Find where the given text appears and provide that cell's center as (X, Y) coordinate. 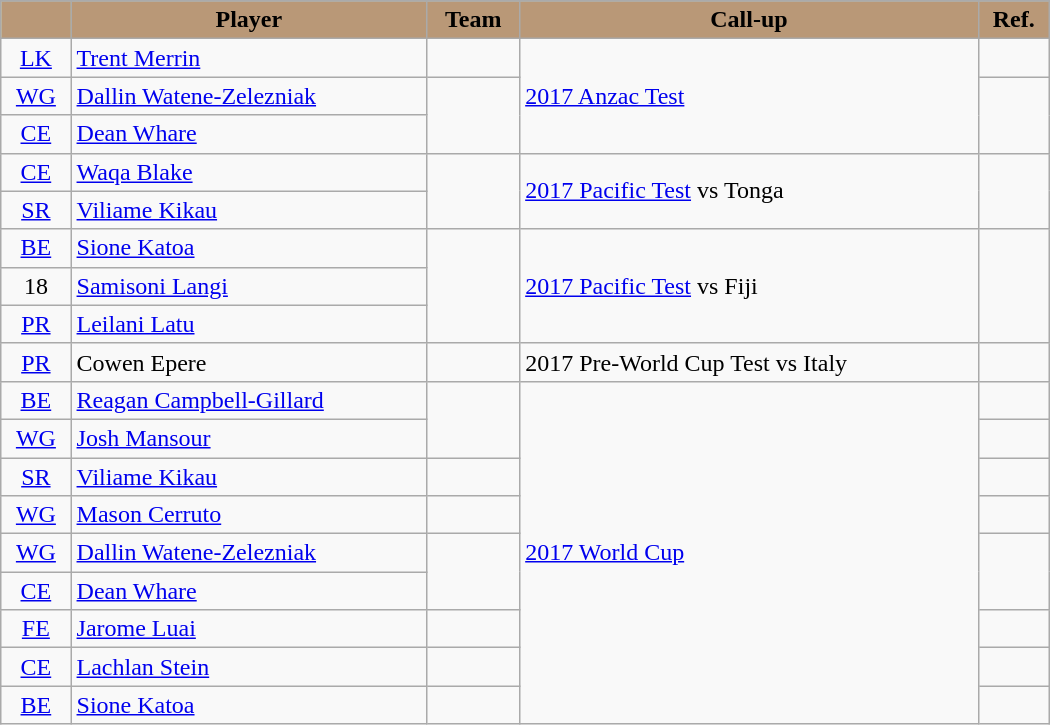
Samisoni Langi (249, 286)
2017 Pre-World Cup Test vs Italy (750, 362)
Leilani Latu (249, 324)
LK (36, 58)
2017 Pacific Test vs Tonga (750, 191)
18 (36, 286)
Team (474, 20)
Cowen Epere (249, 362)
Josh Mansour (249, 438)
Ref. (1014, 20)
Jarome Luai (249, 629)
2017 World Cup (750, 552)
2017 Anzac Test (750, 96)
2017 Pacific Test vs Fiji (750, 286)
FE (36, 629)
Waqa Blake (249, 172)
Player (249, 20)
Trent Merrin (249, 58)
Lachlan Stein (249, 667)
Mason Cerruto (249, 515)
Call-up (750, 20)
Reagan Campbell-Gillard (249, 400)
